Capture the cell that displays the provided text and extract its (X, Y) central coordinate. 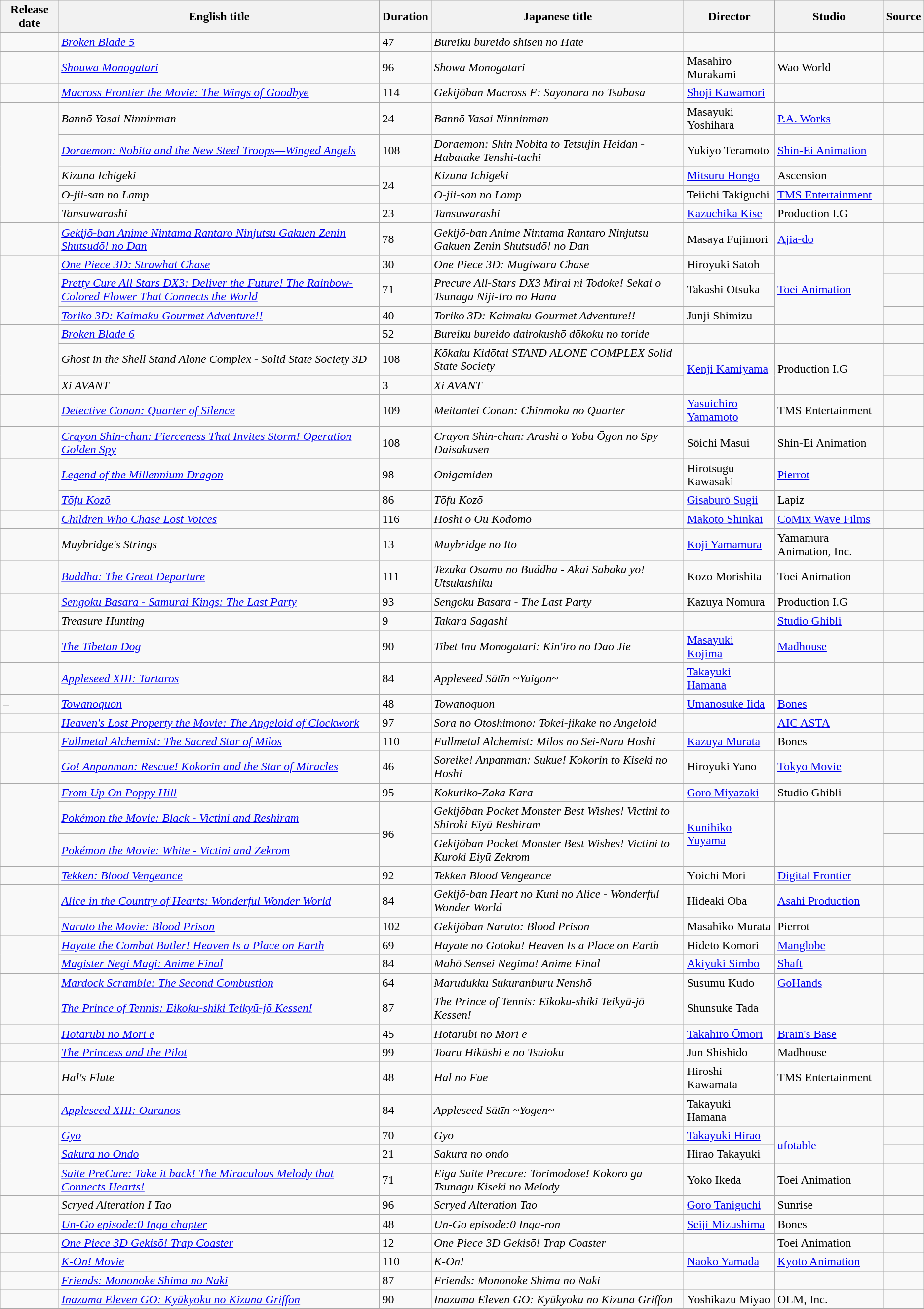
92 (405, 875)
Muybridge no Ito (558, 544)
97 (405, 722)
Teiichi Takiguchi (730, 195)
Doraemon: Shin Nobita to Tetsujin Heidan - Habatake Tenshi-tachi (558, 150)
Gekijōban Pocket Monster Best Wishes! Victini to Kuroki Eiyū Zekrom (558, 850)
Precure All-Stars DX3 Mirai ni Todoke! Sekai o Tsunagu Niji-Iro no Hana (558, 289)
Appleseed XIII: Ouranos (219, 1110)
99 (405, 1052)
Masayuki Kojima (730, 646)
114 (405, 93)
Goro Miyazaki (730, 793)
Scryed Alteration Tao (558, 1205)
One Piece 3D: Strawhat Chase (219, 264)
K-On! (558, 1262)
ufotable (829, 1145)
Sakura no ondo (558, 1154)
Kazuya Murata (730, 742)
86 (405, 500)
70 (405, 1136)
Makoto Shinkai (730, 519)
Bureiku bureido dairokushō dōkoku no toride (558, 334)
Ghost in the Shell Stand Alone Complex - Solid State Society 3D (219, 359)
K-On! Movie (219, 1262)
Pokémon the Movie: Black - Victini and Reshiram (219, 818)
Yoko Ikeda (730, 1180)
Hal's Flute (219, 1077)
Mardock Scramble: The Second Combustion (219, 983)
Broken Blade 6 (219, 334)
Marudukku Sukuranburu Nenshō (558, 983)
Asahi Production (829, 901)
Gekijō-ban Heart no Kuni no Alice - Wonderful Wonder World (558, 901)
Pretty Cure All Stars DX3: Deliver the Future! The Rainbow-Colored Flower That Connects the World (219, 289)
46 (405, 767)
Yukiyo Teramoto (730, 150)
Manglobe (829, 945)
116 (405, 519)
Tezuka Osamu no Buddha - Akai Sabaku yo! Utsukushiku (558, 577)
P.A. Works (829, 119)
Shoji Kawamori (730, 93)
Sōichi Masui (730, 442)
Kenji Kamiyama (730, 369)
Muybridge's Strings (219, 544)
GoHands (829, 983)
Sengoku Basara - Samurai Kings: The Last Party (219, 602)
Broken Blade 5 (219, 42)
– (30, 704)
Hayate no Gotoku! Heaven Is a Place on Earth (558, 945)
Naoko Yamada (730, 1262)
Hirao Takayuki (730, 1154)
Hayate the Combat Butler! Heaven Is a Place on Earth (219, 945)
Wao World (829, 67)
Ascension (829, 176)
64 (405, 983)
Fullmetal Alchemist: The Sacred Star of Milos (219, 742)
Goro Taniguchi (730, 1205)
From Up On Poppy Hill (219, 793)
Hideto Komori (730, 945)
The Princess and the Pilot (219, 1052)
Buddha: The Great Departure (219, 577)
98 (405, 475)
Go! Anpanman: Rescue! Kokorin and the Star of Miracles (219, 767)
Kazuya Nomura (730, 602)
Children Who Chase Lost Voices (219, 519)
Hal no Fue (558, 1077)
Hirotsugu Kawasaki (730, 475)
Gisaburō Sugii (730, 500)
111 (405, 577)
English title (219, 17)
78 (405, 239)
93 (405, 602)
95 (405, 793)
Yamamura Animation, Inc. (829, 544)
47 (405, 42)
Yoshikazu Miyao (730, 1299)
12 (405, 1243)
Hiroyuki Yano (730, 767)
Appleseed Sātīn ~Yuigon~ (558, 678)
Detective Conan: Quarter of Silence (219, 411)
Takara Sagashi (558, 621)
21 (405, 1154)
Scryed Alteration I Tao (219, 1205)
Gekijōban Macross F: Sayonara no Tsubasa (558, 93)
Macross Frontier the Movie: The Wings of Goodbye (219, 93)
Yōichi Mōri (730, 875)
One Piece 3D: Mugiwara Chase (558, 264)
Un-Go episode:0 Inga-ron (558, 1224)
Tekken: Blood Vengeance (219, 875)
Magister Negi Magi: Anime Final (219, 964)
Brain's Base (829, 1033)
Meitantei Conan: Chinmoku no Quarter (558, 411)
Studio (829, 17)
Pokémon the Movie: White - Victini and Zekrom (219, 850)
Shaft (829, 964)
Seiji Mizushima (730, 1224)
Tekken Blood Vengeance (558, 875)
Hiroshi Kawamata (730, 1077)
Appleseed Sātīn ~Yogen~ (558, 1110)
Sengoku Basara - The Last Party (558, 602)
Sakura no Ondo (219, 1154)
13 (405, 544)
Umanosuke Iida (730, 704)
Director (730, 17)
Yasuichiro Yamamoto (730, 411)
Crayon Shin-chan: Arashi o Yobu Ōgon no Spy Daisakusen (558, 442)
Release date (30, 17)
Shouwa Monogatari (219, 67)
Alice in the Country of Hearts: Wonderful Wonder World (219, 901)
69 (405, 945)
Fullmetal Alchemist: Milos no Sei-Naru Hoshi (558, 742)
Bureiku bureido shisen no Hate (558, 42)
Digital Frontier (829, 875)
Tibet Inu Monogatari: Kin'iro no Dao Jie (558, 646)
45 (405, 1033)
Jun Shishido (730, 1052)
Gekijōban Naruto: Blood Prison (558, 926)
Mitsuru Hongo (730, 176)
23 (405, 213)
Kyoto Animation (829, 1262)
109 (405, 411)
9 (405, 621)
Kokuriko-Zaka Kara (558, 793)
The Tibetan Dog (219, 646)
Koji Yamamura (730, 544)
Soreike! Anpanman: Sukue! Kokorin to Kiseki no Hoshi (558, 767)
102 (405, 926)
Susumu Kudo (730, 983)
Japanese title (558, 17)
Takashi Otsuka (730, 289)
Gekijōban Pocket Monster Best Wishes! Victini to Shiroki Eiyū Reshiram (558, 818)
Legend of the Millennium Dragon (219, 475)
52 (405, 334)
Treasure Hunting (219, 621)
Sora no Otoshimono: Tokei-jikake no Angeloid (558, 722)
Masahiko Murata (730, 926)
Heaven's Lost Property the Movie: The Angeloid of Clockwork (219, 722)
Shunsuke Tada (730, 1008)
Suite PreCure: Take it back! The Miraculous Melody that Connects Hearts! (219, 1180)
Hiroyuki Satoh (730, 264)
Un-Go episode:0 Inga chapter (219, 1224)
Toaru Hikūshi e no Tsuioku (558, 1052)
Ajia-do (829, 239)
Tokyo Movie (829, 767)
Lapiz (829, 500)
Takahiro Ōmori (730, 1033)
Appleseed XIII: Tartaros (219, 678)
Kozo Morishita (730, 577)
CoMix Wave Films (829, 519)
Kazuchika Kise (730, 213)
Showa Monogatari (558, 67)
Sunrise (829, 1205)
Masaya Fujimori (730, 239)
Hideaki Oba (730, 901)
Kōkaku Kidōtai STAND ALONE COMPLEX Solid State Society (558, 359)
Duration (405, 17)
Naruto the Movie: Blood Prison (219, 926)
30 (405, 264)
Akiyuki Simbo (730, 964)
Source (903, 17)
Mahō Sensei Negima! Anime Final (558, 964)
Takayuki Hirao (730, 1136)
OLM, Inc. (829, 1299)
Masahiro Murakami (730, 67)
40 (405, 316)
Junji Shimizu (730, 316)
Eiga Suite Precure: Torimodose! Kokoro ga Tsunagu Kiseki no Melody (558, 1180)
Doraemon: Nobita and the New Steel Troops—Winged Angels (219, 150)
Onigamiden (558, 475)
AIC ASTA (829, 722)
Kunihiko Yuyama (730, 834)
Hoshi o Ou Kodomo (558, 519)
3 (405, 385)
Crayon Shin-chan: Fierceness That Invites Storm! Operation Golden Spy (219, 442)
Masayuki Yoshihara (730, 119)
